Scan for the cell matching the given text and deliver its [x, y] coordinate at center. 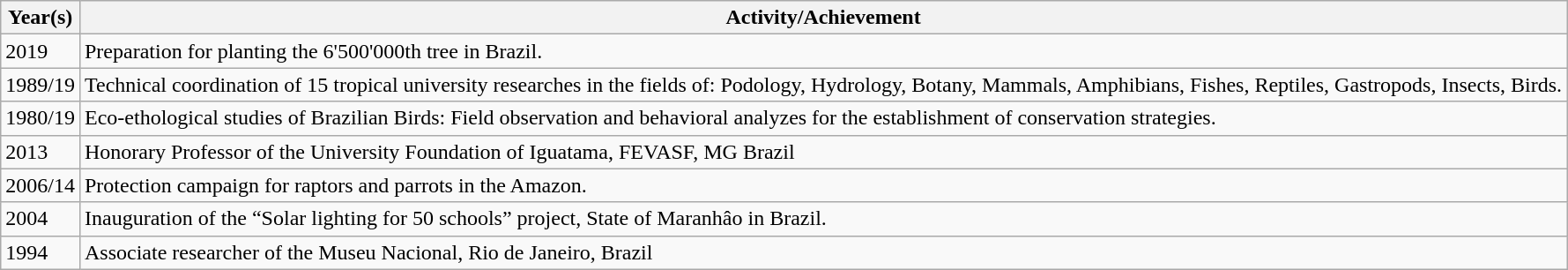
Honorary Professor of the University Foundation of Iguatama, FEVASF, MG Brazil [823, 152]
Eco-ethological studies of Brazilian Birds: Field observation and behavioral analyzes for the establishment of conservation strategies. [823, 118]
Year(s) [41, 18]
2004 [41, 219]
1994 [41, 252]
Associate researcher of the Museu Nacional, Rio de Janeiro, Brazil [823, 252]
Protection campaign for raptors and parrots in the Amazon. [823, 185]
Activity/Achievement [823, 18]
2013 [41, 152]
Preparation for planting the 6'500'000th tree in Brazil. [823, 51]
2006/14 [41, 185]
1980/19 [41, 118]
Inauguration of the “Solar lighting for 50 schools” project, State of Maranhâo in Brazil. [823, 219]
1989/19 [41, 85]
2019 [41, 51]
